Provide the (X, Y) coordinate of the cell's center where the given text is located.  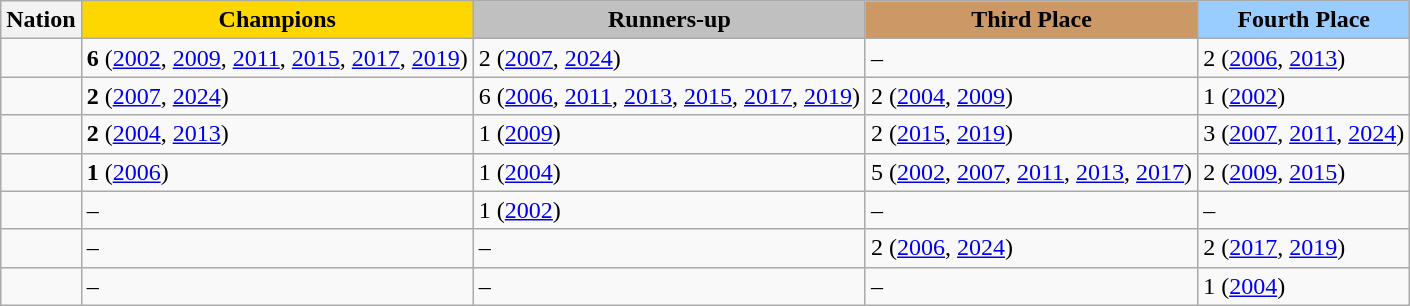
3 (2007, 2011, 2024) (1304, 134)
2 (2006, 2024) (1031, 248)
2 (2015, 2019) (1031, 134)
2 (2004, 2009) (1031, 96)
6 (2006, 2011, 2013, 2015, 2017, 2019) (669, 96)
Runners-up (669, 20)
2 (2017, 2019) (1304, 248)
1 (2006) (277, 172)
Third Place (1031, 20)
5 (2002, 2007, 2011, 2013, 2017) (1031, 172)
Champions (277, 20)
1 (2009) (669, 134)
6 (2002, 2009, 2011, 2015, 2017, 2019) (277, 58)
Fourth Place (1304, 20)
2 (2004, 2013) (277, 134)
Nation (41, 20)
2 (2006, 2013) (1304, 58)
2 (2009, 2015) (1304, 172)
